Output the [X, Y] coordinate of the center of the cell containing the given text.  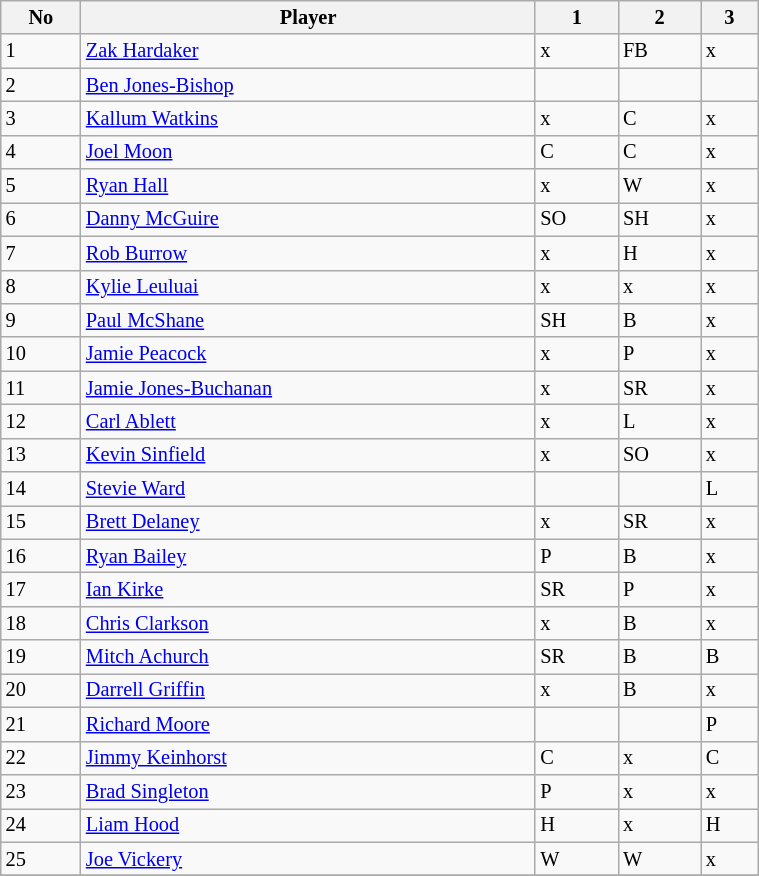
Chris Clarkson [308, 623]
Kevin Sinfield [308, 455]
Brett Delaney [308, 522]
20 [41, 690]
Jimmy Keinhorst [308, 758]
Mitch Achurch [308, 657]
Rob Burrow [308, 253]
Kylie Leuluai [308, 287]
Jamie Jones-Buchanan [308, 388]
No [41, 17]
Ryan Bailey [308, 556]
7 [41, 253]
18 [41, 623]
Ben Jones-Bishop [308, 85]
Carl Ablett [308, 421]
FB [660, 51]
14 [41, 489]
Ian Kirke [308, 589]
10 [41, 354]
21 [41, 724]
Joel Moon [308, 152]
12 [41, 421]
9 [41, 320]
23 [41, 791]
17 [41, 589]
5 [41, 186]
24 [41, 825]
Joe Vickery [308, 859]
Darrell Griffin [308, 690]
Stevie Ward [308, 489]
8 [41, 287]
13 [41, 455]
19 [41, 657]
Zak Hardaker [308, 51]
11 [41, 388]
15 [41, 522]
Brad Singleton [308, 791]
Player [308, 17]
25 [41, 859]
Liam Hood [308, 825]
Paul McShane [308, 320]
Kallum Watkins [308, 118]
16 [41, 556]
4 [41, 152]
6 [41, 219]
Richard Moore [308, 724]
Danny McGuire [308, 219]
22 [41, 758]
Jamie Peacock [308, 354]
Ryan Hall [308, 186]
